Extract the [X, Y] coordinate from the center of the cell holding the provided text.  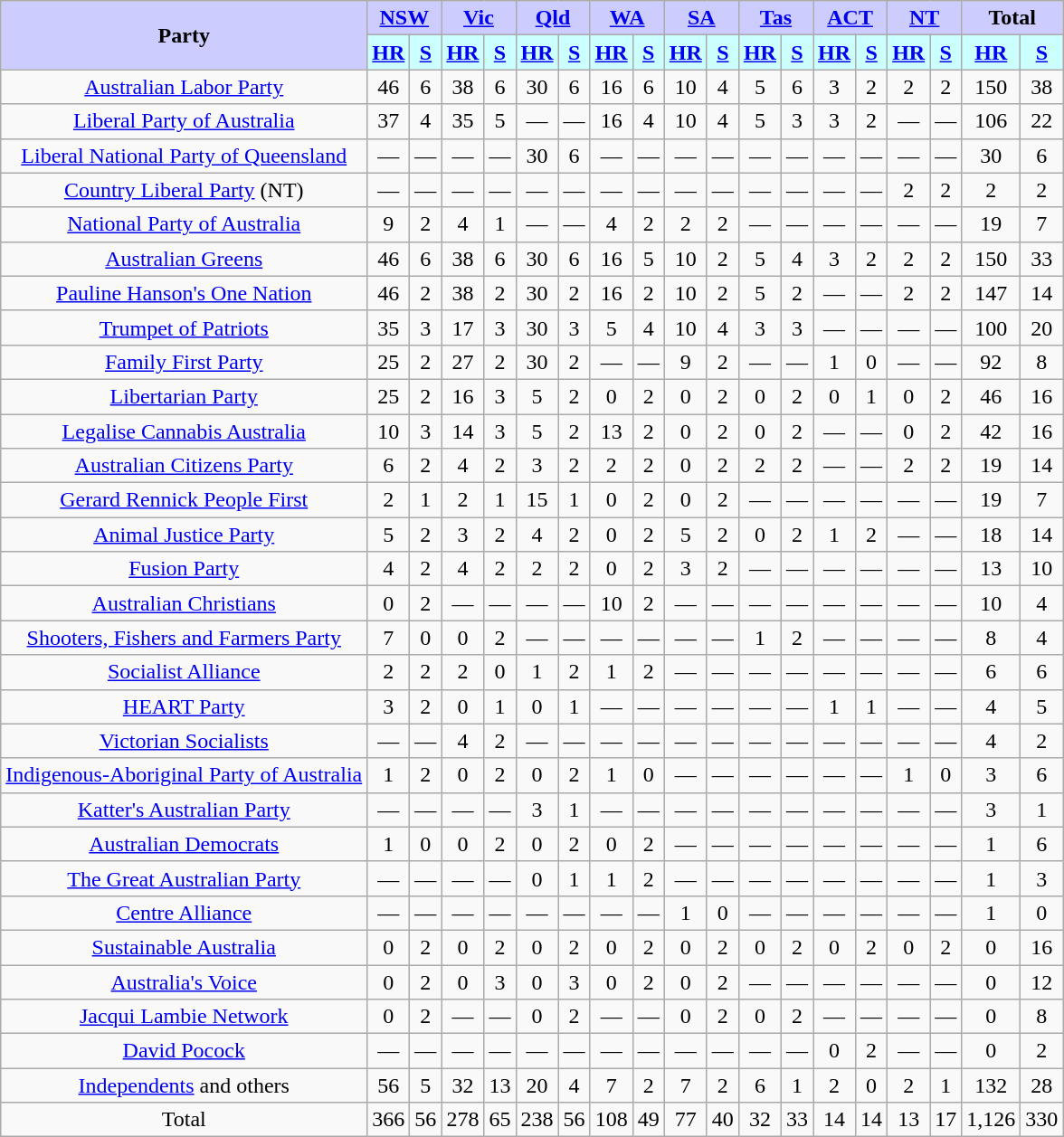
106 [992, 121]
27 [463, 362]
Legalise Cannabis Australia [185, 431]
Liberal National Party of Queensland [185, 156]
37 [389, 121]
ACT [850, 18]
Trumpet of Patriots [185, 327]
Indigenous-Aboriginal Party of Australia [185, 775]
Independents and others [185, 1085]
49 [648, 1120]
Jacqui Lambie Network [185, 1017]
Pauline Hanson's One Nation [185, 293]
Katter's Australian Party [185, 810]
40 [722, 1120]
The Great Australian Party [185, 878]
330 [1042, 1120]
Family First Party [185, 362]
15 [537, 500]
Country Liberal Party (NT) [185, 190]
12 [1042, 981]
Sustainable Australia [185, 947]
Australian Democrats [185, 844]
NT [925, 18]
Australian Citizens Party [185, 466]
1,126 [992, 1120]
100 [992, 327]
WA [627, 18]
92 [992, 362]
28 [1042, 1085]
NSW [404, 18]
Shooters, Fishers and Farmers Party [185, 638]
Australia's Voice [185, 981]
132 [992, 1085]
278 [463, 1120]
77 [686, 1120]
18 [992, 535]
Gerard Rennick People First [185, 500]
HEART Party [185, 706]
Qld [553, 18]
42 [992, 431]
22 [1042, 121]
Vic [479, 18]
Centre Alliance [185, 913]
SA [701, 18]
108 [612, 1120]
Australian Christians [185, 603]
65 [499, 1120]
Fusion Party [185, 569]
David Pocock [185, 1051]
Libertarian Party [185, 396]
National Party of Australia [185, 224]
Party [185, 35]
Socialist Alliance [185, 672]
Animal Justice Party [185, 535]
Liberal Party of Australia [185, 121]
238 [537, 1120]
147 [992, 293]
366 [389, 1120]
Victorian Socialists [185, 741]
Australian Greens [185, 259]
Australian Labor Party [185, 87]
Tas [775, 18]
